Search for the cell housing the specified text and yield its [X, Y] center coordinate. 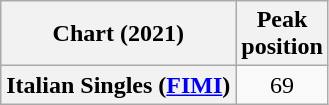
Italian Singles (FIMI) [118, 85]
Peakposition [282, 34]
Chart (2021) [118, 34]
69 [282, 85]
